Return the (x, y) coordinate for the center point of the cell that contains the specified text.  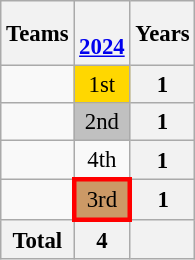
2nd (102, 122)
4th (102, 160)
1st (102, 85)
Teams (38, 34)
Total (38, 240)
Years (162, 34)
3rd (102, 200)
2024 (102, 34)
4 (102, 240)
